Identify which cell holds the provided text, then report its (x, y) central coordinate. 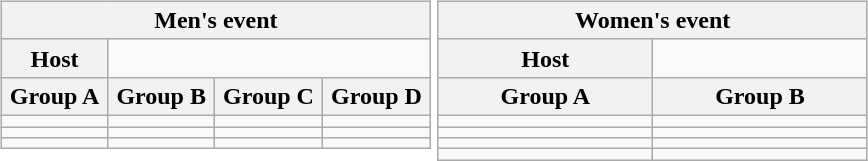
Women's event (652, 20)
Men's event (216, 20)
Group C (268, 96)
Group D (376, 96)
